Return (X, Y) of the center of cell containing provided text 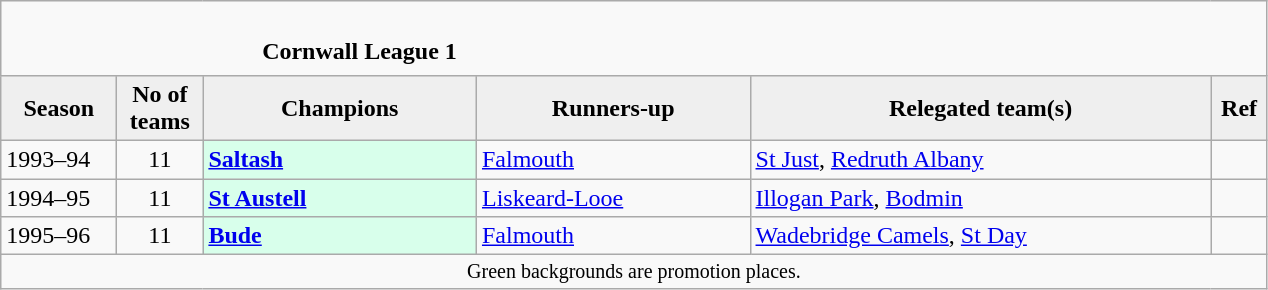
St Austell (340, 197)
No of teams (160, 108)
Wadebridge Camels, St Day (980, 236)
Season (59, 108)
1995–96 (59, 236)
Liskeard-Looe (613, 197)
Saltash (340, 159)
Relegated team(s) (980, 108)
1993–94 (59, 159)
Champions (340, 108)
Illogan Park, Bodmin (980, 197)
Runners-up (613, 108)
1994–95 (59, 197)
Bude (340, 236)
St Just, Redruth Albany (980, 159)
Green backgrounds are promotion places. (634, 272)
Ref (1239, 108)
